Scan for the cell matching the given text and deliver its [X, Y] coordinate at center. 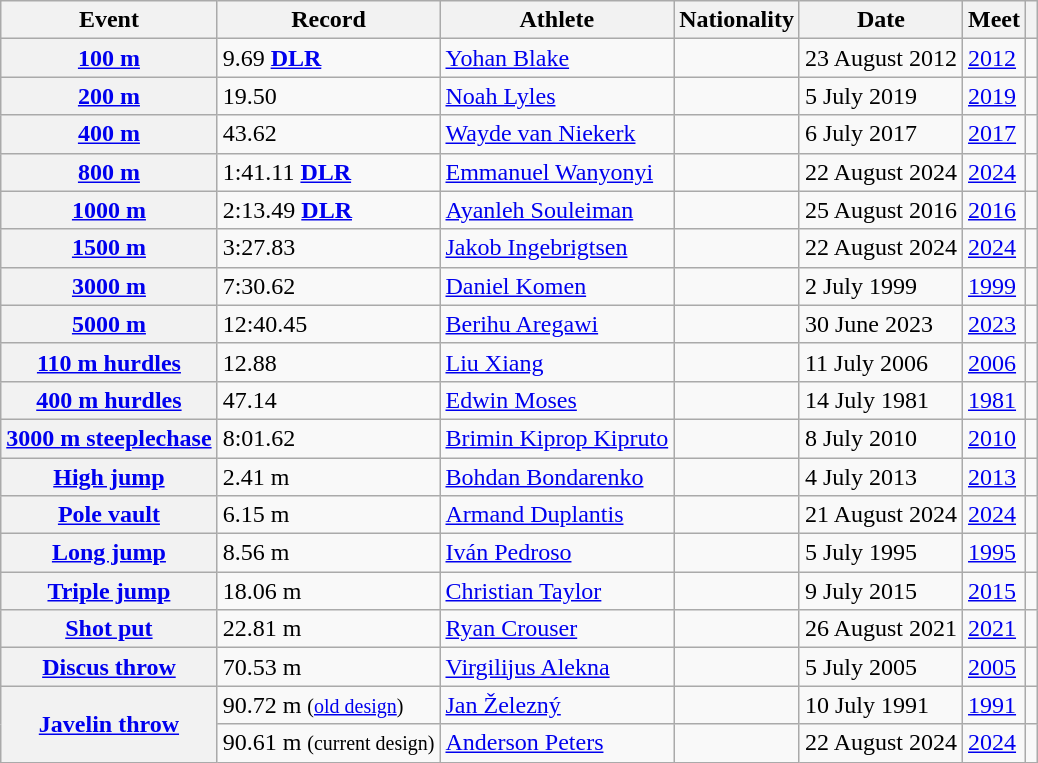
8 July 2010 [880, 438]
12:40.45 [328, 324]
1981 [994, 400]
2019 [994, 96]
1:41.11 DLR [328, 172]
70.53 m [328, 667]
2005 [994, 667]
1995 [994, 553]
10 July 1991 [880, 705]
Iván Pedroso [557, 553]
High jump [109, 477]
1999 [994, 286]
2021 [994, 629]
1000 m [109, 210]
3:27.83 [328, 248]
11 July 2006 [880, 362]
2015 [994, 591]
4 July 2013 [880, 477]
100 m [109, 58]
18.06 m [328, 591]
Daniel Komen [557, 286]
3000 m [109, 286]
Triple jump [109, 591]
2012 [994, 58]
Brimin Kiprop Kipruto [557, 438]
Javelin throw [109, 724]
Noah Lyles [557, 96]
22.81 m [328, 629]
9.69 DLR [328, 58]
Ryan Crouser [557, 629]
Liu Xiang [557, 362]
Wayde van Niekerk [557, 134]
110 m hurdles [109, 362]
26 August 2021 [880, 629]
Record [328, 20]
47.14 [328, 400]
90.61 m (current design) [328, 743]
Emmanuel Wanyonyi [557, 172]
8:01.62 [328, 438]
6 July 2017 [880, 134]
6.15 m [328, 515]
5 July 1995 [880, 553]
Date [880, 20]
23 August 2012 [880, 58]
90.72 m (old design) [328, 705]
43.62 [328, 134]
Nationality [737, 20]
2017 [994, 134]
400 m hurdles [109, 400]
5 July 2005 [880, 667]
Christian Taylor [557, 591]
5 July 2019 [880, 96]
2.41 m [328, 477]
Jan Železný [557, 705]
30 June 2023 [880, 324]
8.56 m [328, 553]
19.50 [328, 96]
Ayanleh Souleiman [557, 210]
2023 [994, 324]
Long jump [109, 553]
Bohdan Bondarenko [557, 477]
7:30.62 [328, 286]
2013 [994, 477]
Jakob Ingebrigtsen [557, 248]
400 m [109, 134]
Virgilijus Alekna [557, 667]
Berihu Aregawi [557, 324]
1500 m [109, 248]
12.88 [328, 362]
Athlete [557, 20]
Meet [994, 20]
1991 [994, 705]
2:13.49 DLR [328, 210]
Discus throw [109, 667]
Edwin Moses [557, 400]
200 m [109, 96]
2016 [994, 210]
2 July 1999 [880, 286]
Shot put [109, 629]
Armand Duplantis [557, 515]
Event [109, 20]
2010 [994, 438]
9 July 2015 [880, 591]
800 m [109, 172]
Yohan Blake [557, 58]
Pole vault [109, 515]
3000 m steeplechase [109, 438]
2006 [994, 362]
25 August 2016 [880, 210]
5000 m [109, 324]
14 July 1981 [880, 400]
Anderson Peters [557, 743]
21 August 2024 [880, 515]
